Capture the cell that displays the provided text and extract its (x, y) central coordinate. 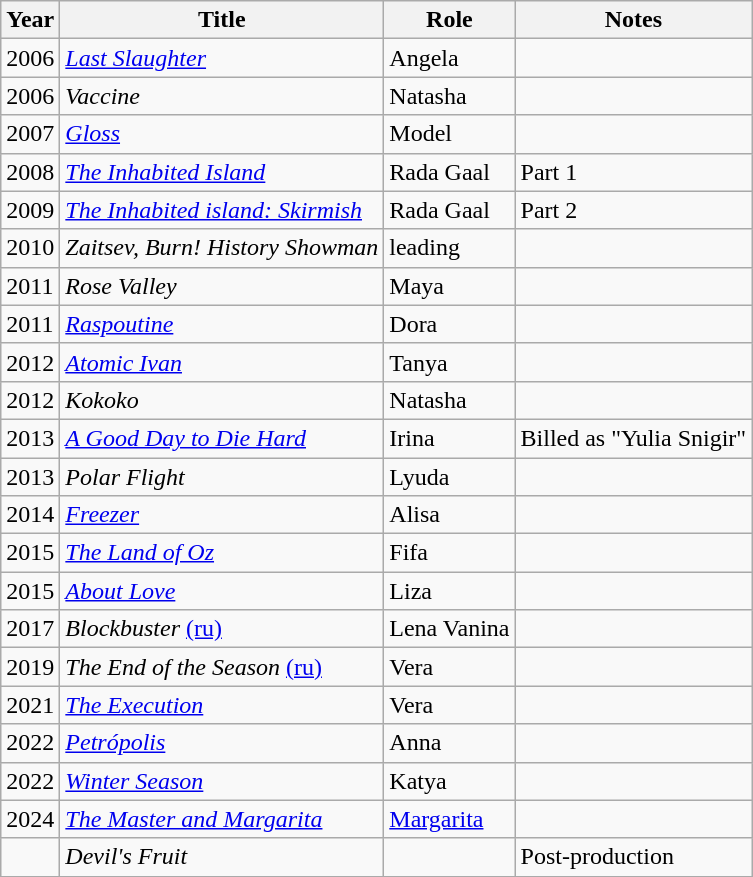
Fifa (450, 553)
A Good Day to Die Hard (222, 438)
The Master and Margarita (222, 819)
Alisa (450, 515)
Title (222, 20)
Billed as "Yulia Snigir" (634, 438)
Polar Flight (222, 477)
Post-production (634, 857)
Winter Season (222, 781)
Atomic Ivan (222, 362)
Margarita (450, 819)
The Execution (222, 705)
Blockbuster (ru) (222, 629)
Year (30, 20)
Katya (450, 781)
Irina (450, 438)
2010 (30, 248)
Petrópolis (222, 743)
Devil's Fruit (222, 857)
Part 2 (634, 210)
Gloss (222, 134)
Rose Valley (222, 286)
Kokoko (222, 400)
The Inhabited island: Skirmish (222, 210)
Vaccine (222, 96)
Angela (450, 58)
The End of the Season (ru) (222, 667)
Notes (634, 20)
The Land of Oz (222, 553)
Lena Vanina (450, 629)
2014 (30, 515)
Lyuda (450, 477)
Freezer (222, 515)
Liza (450, 591)
2017 (30, 629)
Last Slaughter (222, 58)
2024 (30, 819)
Role (450, 20)
2007 (30, 134)
Zaitsev, Burn! History Showman (222, 248)
About Love (222, 591)
2009 (30, 210)
Maya (450, 286)
Tanya (450, 362)
The Inhabited Island (222, 172)
2021 (30, 705)
leading (450, 248)
Model (450, 134)
Anna (450, 743)
2019 (30, 667)
2008 (30, 172)
Raspoutine (222, 324)
Dora (450, 324)
Part 1 (634, 172)
